Extract the (x, y) coordinate from the center of the cell holding the provided text.  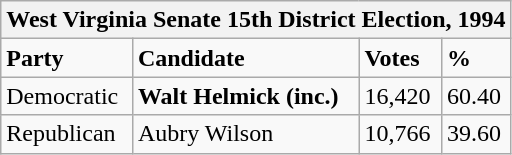
West Virginia Senate 15th District Election, 1994 (256, 20)
% (476, 58)
16,420 (400, 96)
Votes (400, 58)
Aubry Wilson (246, 134)
Party (67, 58)
10,766 (400, 134)
Republican (67, 134)
Walt Helmick (inc.) (246, 96)
60.40 (476, 96)
39.60 (476, 134)
Candidate (246, 58)
Democratic (67, 96)
